Find where the given text appears and provide that cell's center as (X, Y) coordinate. 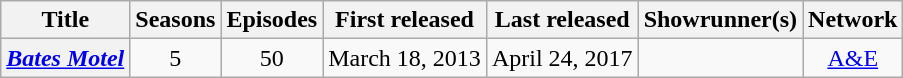
March 18, 2013 (405, 58)
April 24, 2017 (562, 58)
First released (405, 20)
Last released (562, 20)
5 (176, 58)
Title (66, 20)
Seasons (176, 20)
50 (272, 58)
Episodes (272, 20)
A&E (853, 58)
Network (853, 20)
Showrunner(s) (720, 20)
Bates Motel (66, 58)
